Extract the (X, Y) coordinate from the center of the cell holding the provided text.  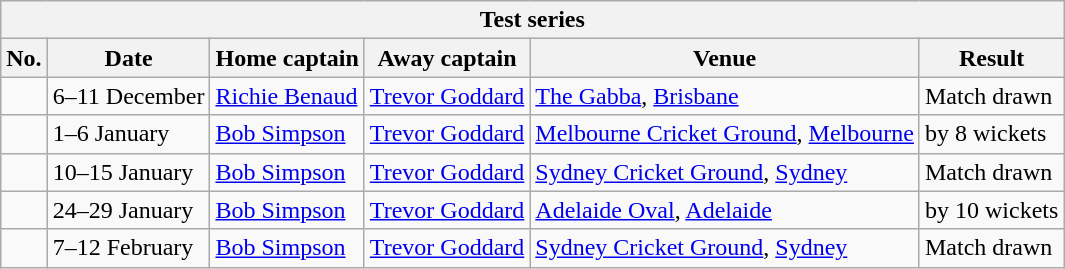
Date (128, 58)
Richie Benaud (287, 96)
10–15 January (128, 172)
Melbourne Cricket Ground, Melbourne (725, 134)
by 8 wickets (991, 134)
The Gabba, Brisbane (725, 96)
No. (24, 58)
Adelaide Oval, Adelaide (725, 210)
Venue (725, 58)
by 10 wickets (991, 210)
Away captain (446, 58)
7–12 February (128, 248)
Test series (532, 20)
Home captain (287, 58)
Result (991, 58)
1–6 January (128, 134)
6–11 December (128, 96)
24–29 January (128, 210)
